Provide the [x, y] coordinate of the cell's center where the given text is located.  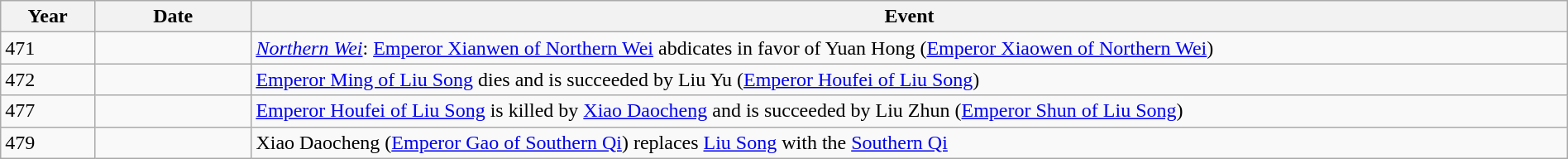
479 [48, 142]
Year [48, 17]
Date [172, 17]
477 [48, 111]
Northern Wei: Emperor Xianwen of Northern Wei abdicates in favor of Yuan Hong (Emperor Xiaowen of Northern Wei) [910, 48]
472 [48, 79]
Event [910, 17]
Emperor Ming of Liu Song dies and is succeeded by Liu Yu (Emperor Houfei of Liu Song) [910, 79]
Emperor Houfei of Liu Song is killed by Xiao Daocheng and is succeeded by Liu Zhun (Emperor Shun of Liu Song) [910, 111]
Xiao Daocheng (Emperor Gao of Southern Qi) replaces Liu Song with the Southern Qi [910, 142]
471 [48, 48]
